Locate the cell with the specified text and output its (x, y) center coordinate. 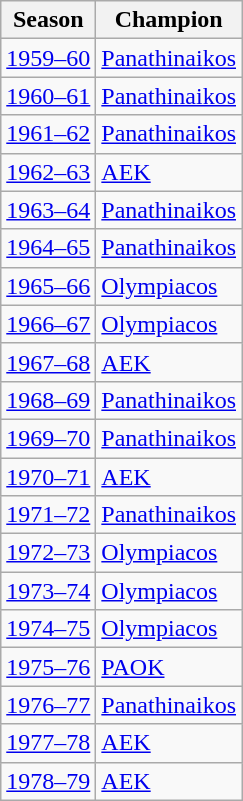
PAOK (169, 667)
1972–73 (48, 553)
1960–61 (48, 96)
1978–79 (48, 781)
1964–65 (48, 248)
1974–75 (48, 629)
1963–64 (48, 210)
1977–78 (48, 743)
1971–72 (48, 515)
1976–77 (48, 705)
1973–74 (48, 591)
1966–67 (48, 324)
1975–76 (48, 667)
1967–68 (48, 362)
Season (48, 20)
Champion (169, 20)
1968–69 (48, 400)
1959–60 (48, 58)
1969–70 (48, 438)
1962–63 (48, 172)
1965–66 (48, 286)
1961–62 (48, 134)
1970–71 (48, 477)
